From the cell containing the given text, extract its center point as (X, Y) coordinate. 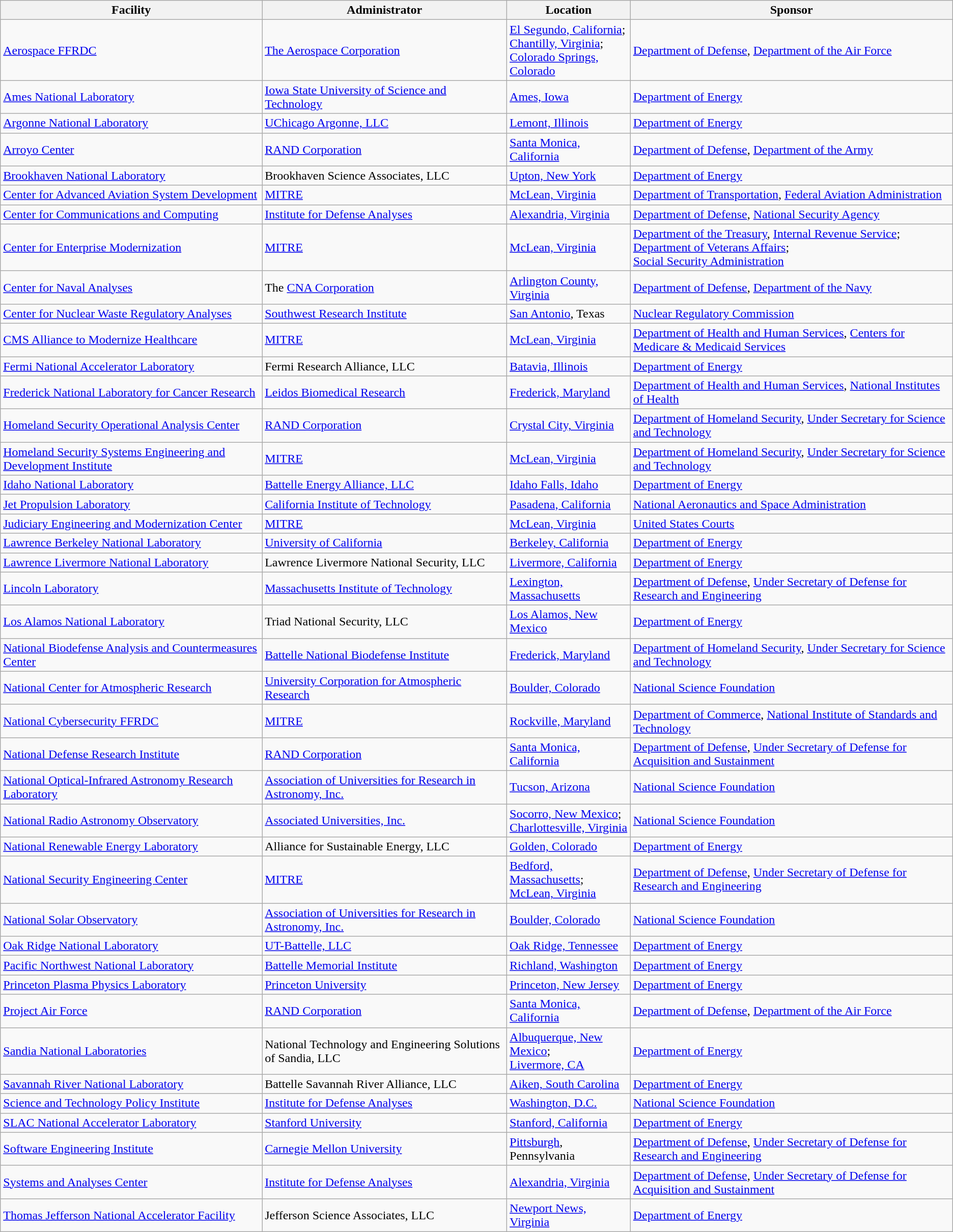
National Optical-Infrared Astronomy Research Laboratory (131, 787)
Facility (131, 10)
Socorro, New Mexico;Charlottesville, Virginia (569, 820)
Fermi National Accelerator Laboratory (131, 366)
Ames, Iowa (569, 97)
Princeton, New Jersey (569, 985)
Leidos Biomedical Research (385, 393)
Department of Defense, Department of the Navy (791, 287)
Project Air Force (131, 1011)
Princeton University (385, 985)
Massachusetts Institute of Technology (385, 588)
Center for Naval Analyses (131, 287)
Brookhaven National Laboratory (131, 176)
Pacific Northwest National Laboratory (131, 965)
Lincoln Laboratory (131, 588)
United States Courts (791, 524)
Pasadena, California (569, 504)
Department of Transportation, Federal Aviation Administration (791, 195)
Homeland Security Operational Analysis Center (131, 425)
Nuclear Regulatory Commission (791, 313)
Science and Technology Policy Institute (131, 1103)
Lexington, Massachusetts (569, 588)
Associated Universities, Inc. (385, 820)
UChicago Argonne, LLC (385, 123)
Sponsor (791, 10)
Administrator (385, 10)
Lawrence Livermore National Security, LLC (385, 562)
Alliance for Sustainable Energy, LLC (385, 847)
Rockville, Maryland (569, 721)
Crystal City, Virginia (569, 425)
Oak Ridge National Laboratory (131, 946)
National Technology and Engineering Solutions of Sandia, LLC (385, 1051)
Batavia, Illinois (569, 366)
California Institute of Technology (385, 504)
The CNA Corporation (385, 287)
Center for Advanced Aviation System Development (131, 195)
Aiken, South Carolina (569, 1084)
Department of Defense, Department of the Army (791, 150)
Tucson, Arizona (569, 787)
CMS Alliance to Modernize Healthcare (131, 340)
Thomas Jefferson National Accelerator Facility (131, 1215)
Systems and Analyses Center (131, 1182)
Idaho Falls, Idaho (569, 485)
University Corporation for Atmospheric Research (385, 688)
National Defense Research Institute (131, 754)
Richland, Washington (569, 965)
Lawrence Livermore National Laboratory (131, 562)
Idaho National Laboratory (131, 485)
Battelle Energy Alliance, LLC (385, 485)
Aerospace FFRDC (131, 50)
Ames National Laboratory (131, 97)
Savannah River National Laboratory (131, 1084)
The Aerospace Corporation (385, 50)
Princeton Plasma Physics Laboratory (131, 985)
Upton, New York (569, 176)
National Radio Astronomy Observatory (131, 820)
Albuquerque, New Mexico;Livermore, CA (569, 1051)
San Antonio, Texas (569, 313)
Center for Nuclear Waste Regulatory Analyses (131, 313)
Battelle Savannah River Alliance, LLC (385, 1084)
El Segundo, California;Chantilly, Virginia;Colorado Springs, Colorado (569, 50)
University of California (385, 543)
Department of Commerce, National Institute of Standards and Technology (791, 721)
National Solar Observatory (131, 920)
Department of Defense, National Security Agency (791, 214)
Judiciary Engineering and Modernization Center (131, 524)
Arlington County, Virginia (569, 287)
Triad National Security, LLC (385, 622)
National Cybersecurity FFRDC (131, 721)
Livermore, California (569, 562)
Oak Ridge, Tennessee (569, 946)
Homeland Security Systems Engineering and Development Institute (131, 459)
Stanford University (385, 1123)
Sandia National Laboratories (131, 1051)
Brookhaven Science Associates, LLC (385, 176)
Washington, D.C. (569, 1103)
Arroyo Center (131, 150)
National Biodefense Analysis and Countermeasures Center (131, 654)
National Aeronautics and Space Administration (791, 504)
Lawrence Berkeley National Laboratory (131, 543)
Center for Communications and Computing (131, 214)
Department of the Treasury, Internal Revenue Service;Department of Veterans Affairs;Social Security Administration (791, 247)
Bedford, Massachusetts;McLean, Virginia (569, 880)
Golden, Colorado (569, 847)
Fermi Research Alliance, LLC (385, 366)
Jet Propulsion Laboratory (131, 504)
Southwest Research Institute (385, 313)
Argonne National Laboratory (131, 123)
Battelle National Biodefense Institute (385, 654)
National Center for Atmospheric Research (131, 688)
Center for Enterprise Modernization (131, 247)
National Security Engineering Center (131, 880)
Los Alamos National Laboratory (131, 622)
Lemont, Illinois (569, 123)
Software Engineering Institute (131, 1149)
Stanford, California (569, 1123)
SLAC National Accelerator Laboratory (131, 1123)
Department of Health and Human Services, Centers for Medicare & Medicaid Services (791, 340)
Frederick National Laboratory for Cancer Research (131, 393)
Location (569, 10)
Jefferson Science Associates, LLC (385, 1215)
National Renewable Energy Laboratory (131, 847)
Newport News, Virginia (569, 1215)
Battelle Memorial Institute (385, 965)
Department of Health and Human Services, National Institutes of Health (791, 393)
Pittsburgh, Pennsylvania (569, 1149)
Iowa State University of Science and Technology (385, 97)
UT-Battelle, LLC (385, 946)
Carnegie Mellon University (385, 1149)
Berkeley, California (569, 543)
Los Alamos, New Mexico (569, 622)
